Scan for the cell matching the given text and deliver its [X, Y] coordinate at center. 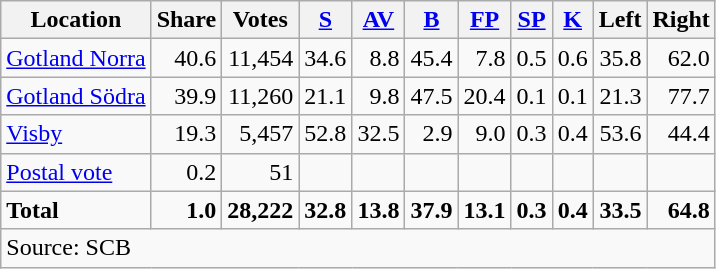
11,260 [260, 96]
11,454 [260, 58]
19.3 [186, 134]
Location [76, 20]
37.9 [432, 210]
Gotland Norra [76, 58]
Visby [76, 134]
52.8 [326, 134]
32.5 [378, 134]
Postal vote [76, 172]
8.8 [378, 58]
21.3 [620, 96]
Gotland Södra [76, 96]
40.6 [186, 58]
13.1 [484, 210]
39.9 [186, 96]
64.8 [681, 210]
FP [484, 20]
9.0 [484, 134]
9.8 [378, 96]
44.4 [681, 134]
AV [378, 20]
Right [681, 20]
33.5 [620, 210]
Votes [260, 20]
13.8 [378, 210]
S [326, 20]
Source: SCB [358, 248]
Share [186, 20]
62.0 [681, 58]
5,457 [260, 134]
51 [260, 172]
SP [532, 20]
7.8 [484, 58]
Total [76, 210]
2.9 [432, 134]
20.4 [484, 96]
B [432, 20]
34.6 [326, 58]
0.6 [572, 58]
47.5 [432, 96]
Left [620, 20]
0.5 [532, 58]
77.7 [681, 96]
53.6 [620, 134]
0.2 [186, 172]
32.8 [326, 210]
28,222 [260, 210]
K [572, 20]
35.8 [620, 58]
1.0 [186, 210]
45.4 [432, 58]
21.1 [326, 96]
